Identify which cell holds the provided text, then report its (x, y) central coordinate. 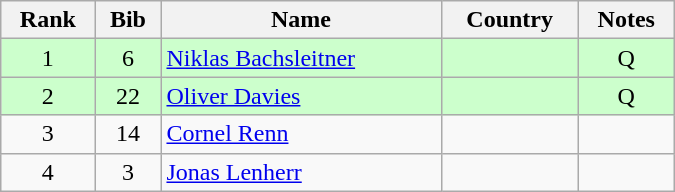
Country (510, 20)
6 (128, 58)
Jonas Lenherr (301, 172)
14 (128, 134)
22 (128, 96)
Niklas Bachsleitner (301, 58)
4 (48, 172)
1 (48, 58)
Rank (48, 20)
2 (48, 96)
Cornel Renn (301, 134)
Oliver Davies (301, 96)
Notes (626, 20)
Bib (128, 20)
Name (301, 20)
